Provide the [X, Y] coordinate of the cell's center where the given text is located.  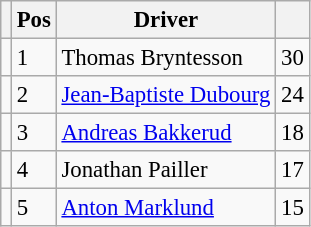
Driver [166, 20]
30 [292, 58]
1 [34, 58]
Jean-Baptiste Dubourg [166, 95]
3 [34, 133]
Andreas Bakkerud [166, 133]
24 [292, 95]
4 [34, 170]
Pos [34, 20]
Jonathan Pailler [166, 170]
2 [34, 95]
18 [292, 133]
Thomas Bryntesson [166, 58]
15 [292, 208]
5 [34, 208]
Anton Marklund [166, 208]
17 [292, 170]
